Extract the (X, Y) coordinate from the center of the cell holding the provided text.  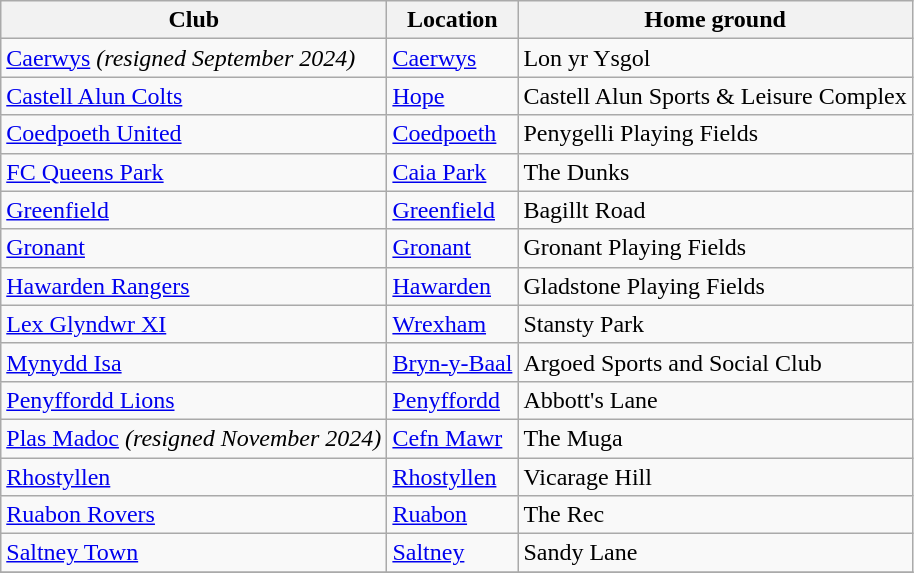
Plas Madoc (resigned November 2024) (194, 438)
Lex Glyndwr XI (194, 324)
Coedpoeth United (194, 134)
Bryn-y-Baal (452, 362)
Location (452, 20)
Hawarden (452, 286)
Gronant Playing Fields (715, 248)
The Rec (715, 515)
Mynydd Isa (194, 362)
Hope (452, 96)
Saltney (452, 553)
Home ground (715, 20)
Coedpoeth (452, 134)
Wrexham (452, 324)
Bagillt Road (715, 210)
Penyffordd Lions (194, 400)
Penyffordd (452, 400)
Ruabon (452, 515)
Stansty Park (715, 324)
The Muga (715, 438)
Saltney Town (194, 553)
Penygelli Playing Fields (715, 134)
Gladstone Playing Fields (715, 286)
Ruabon Rovers (194, 515)
Abbott's Lane (715, 400)
Caerwys (resigned September 2024) (194, 58)
Sandy Lane (715, 553)
Castell Alun Colts (194, 96)
Caerwys (452, 58)
Caia Park (452, 172)
FC Queens Park (194, 172)
Argoed Sports and Social Club (715, 362)
The Dunks (715, 172)
Vicarage Hill (715, 477)
Hawarden Rangers (194, 286)
Cefn Mawr (452, 438)
Castell Alun Sports & Leisure Complex (715, 96)
Club (194, 20)
Lon yr Ysgol (715, 58)
